Return [X, Y] of the center of cell containing provided text 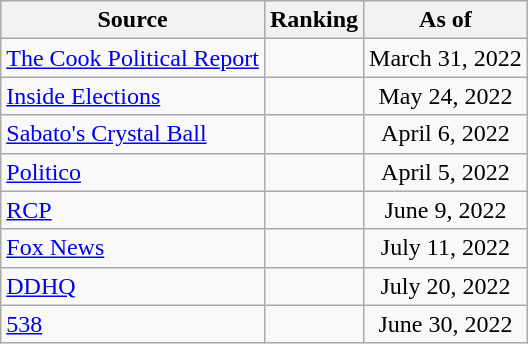
March 31, 2022 [446, 58]
RCP [133, 210]
Source [133, 20]
DDHQ [133, 286]
April 6, 2022 [446, 134]
May 24, 2022 [446, 96]
The Cook Political Report [133, 58]
Inside Elections [133, 96]
As of [446, 20]
538 [133, 324]
April 5, 2022 [446, 172]
July 11, 2022 [446, 248]
Politico [133, 172]
June 9, 2022 [446, 210]
June 30, 2022 [446, 324]
July 20, 2022 [446, 286]
Ranking [314, 20]
Fox News [133, 248]
Sabato's Crystal Ball [133, 134]
